Detect which cell encompasses the target text, then output its (x, y) center coordinate. 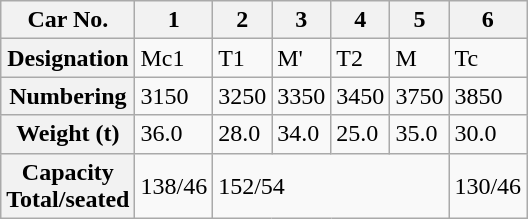
3150 (174, 96)
3 (302, 20)
Tc (488, 58)
35.0 (420, 134)
M (420, 58)
3350 (302, 96)
CapacityTotal/seated (68, 186)
28.0 (242, 134)
3450 (360, 96)
130/46 (488, 186)
T1 (242, 58)
152/54 (331, 186)
3850 (488, 96)
Numbering (68, 96)
3250 (242, 96)
30.0 (488, 134)
6 (488, 20)
Designation (68, 58)
2 (242, 20)
T2 (360, 58)
Weight (t) (68, 134)
4 (360, 20)
1 (174, 20)
34.0 (302, 134)
25.0 (360, 134)
Mc1 (174, 58)
Car No. (68, 20)
5 (420, 20)
36.0 (174, 134)
138/46 (174, 186)
M' (302, 58)
3750 (420, 96)
